Search for the cell housing the specified text and yield its [X, Y] center coordinate. 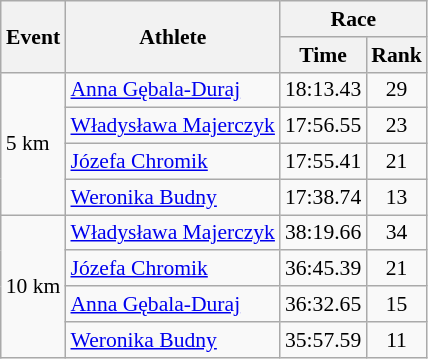
5 km [34, 143]
Time [323, 55]
29 [396, 90]
15 [396, 304]
Event [34, 36]
11 [396, 340]
17:55.41 [323, 162]
10 km [34, 286]
Rank [396, 55]
Athlete [172, 36]
13 [396, 197]
35:57.59 [323, 340]
18:13.43 [323, 90]
36:45.39 [323, 269]
17:38.74 [323, 197]
36:32.65 [323, 304]
17:56.55 [323, 126]
34 [396, 233]
23 [396, 126]
Race [354, 19]
38:19.66 [323, 233]
